Return the (X, Y) coordinate for the center point of the cell that contains the specified text.  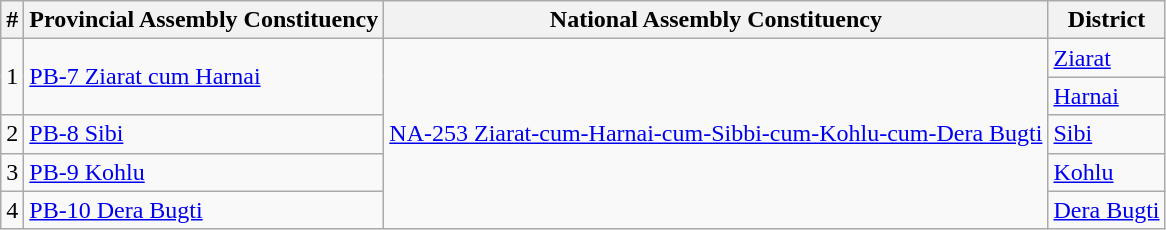
Dera Bugti (1106, 210)
4 (12, 210)
PB-9 Kohlu (204, 172)
2 (12, 134)
Sibi (1106, 134)
NA-253 Ziarat-cum-Harnai-cum-Sibbi-cum-Kohlu-cum-Dera Bugti (716, 134)
# (12, 20)
District (1106, 20)
1 (12, 77)
3 (12, 172)
Harnai (1106, 96)
Kohlu (1106, 172)
National Assembly Constituency (716, 20)
Ziarat (1106, 58)
Provincial Assembly Constituency (204, 20)
PB-7 Ziarat cum Harnai (204, 77)
PB-10 Dera Bugti (204, 210)
PB-8 Sibi (204, 134)
